Find where the given text appears and provide that cell's center as (X, Y) coordinate. 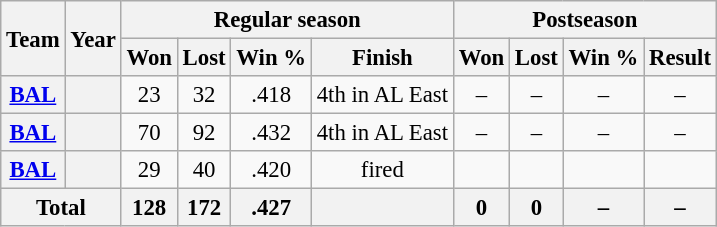
128 (149, 208)
40 (204, 170)
fired (382, 170)
92 (204, 133)
Regular season (287, 20)
Postseason (584, 20)
172 (204, 208)
70 (149, 133)
.420 (271, 170)
Year (93, 38)
Result (680, 58)
Finish (382, 58)
Team (33, 38)
.432 (271, 133)
.427 (271, 208)
.418 (271, 95)
32 (204, 95)
29 (149, 170)
23 (149, 95)
Total (61, 208)
